Provide the [X, Y] coordinate of the cell's center where the given text is located.  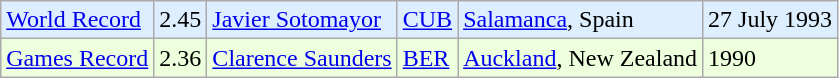
Games Record [78, 58]
Salamanca, Spain [580, 20]
CUB [427, 20]
Clarence Saunders [302, 58]
27 July 1993 [770, 20]
1990 [770, 58]
2.36 [180, 58]
World Record [78, 20]
Javier Sotomayor [302, 20]
2.45 [180, 20]
BER [427, 58]
Auckland, New Zealand [580, 58]
